Identify which cell holds the provided text, then report its (X, Y) central coordinate. 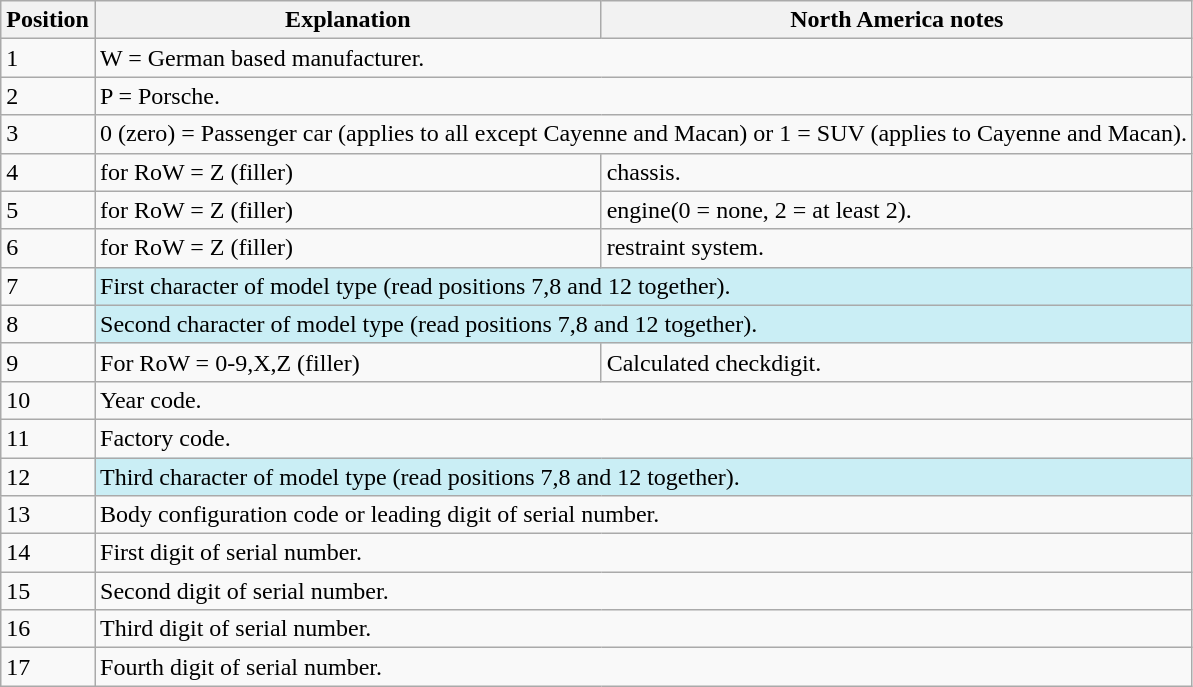
13 (48, 515)
2 (48, 96)
10 (48, 400)
0 (zero) = Passenger car (applies to all except Cayenne and Macan) or 1 = SUV (applies to Cayenne and Macan). (643, 134)
12 (48, 477)
Third digit of serial number. (643, 629)
9 (48, 362)
7 (48, 286)
16 (48, 629)
engine(0 = none, 2 = at least 2). (896, 210)
6 (48, 248)
restraint system. (896, 248)
chassis. (896, 172)
North America notes (896, 20)
3 (48, 134)
4 (48, 172)
W = German based manufacturer. (643, 58)
1 (48, 58)
Year code. (643, 400)
11 (48, 438)
Second digit of serial number. (643, 591)
Fourth digit of serial number. (643, 667)
Position (48, 20)
17 (48, 667)
Body configuration code or leading digit of serial number. (643, 515)
First character of model type (read positions 7,8 and 12 together). (643, 286)
8 (48, 324)
Explanation (348, 20)
Second character of model type (read positions 7,8 and 12 together). (643, 324)
15 (48, 591)
First digit of serial number. (643, 553)
Factory code. (643, 438)
5 (48, 210)
For RoW = 0-9,X,Z (filler) (348, 362)
Third character of model type (read positions 7,8 and 12 together). (643, 477)
14 (48, 553)
P = Porsche. (643, 96)
Calculated checkdigit. (896, 362)
